Return (X, Y) of the center of cell containing provided text 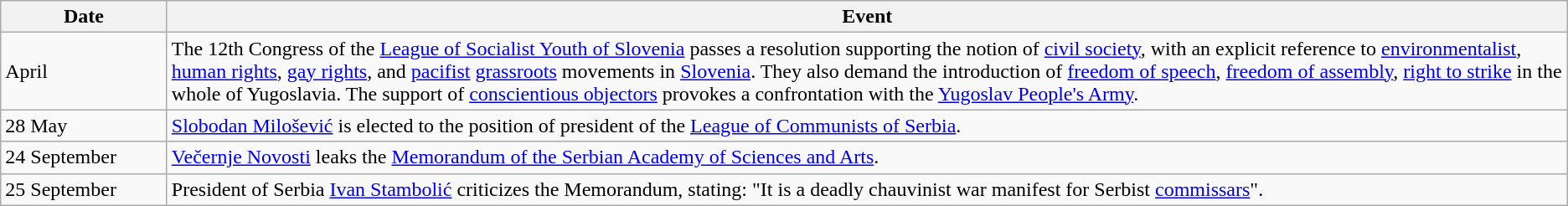
Slobodan Milošević is elected to the position of president of the League of Communists of Serbia. (867, 126)
Večernje Novosti leaks the Memorandum of the Serbian Academy of Sciences and Arts. (867, 157)
Date (84, 17)
Event (867, 17)
April (84, 71)
24 September (84, 157)
28 May (84, 126)
25 September (84, 189)
President of Serbia Ivan Stambolić criticizes the Memorandum, stating: "It is a deadly chauvinist war manifest for Serbist commissars". (867, 189)
